Pinpoint the cell where the given text exists, returning its [x, y] midpoint coordinate. 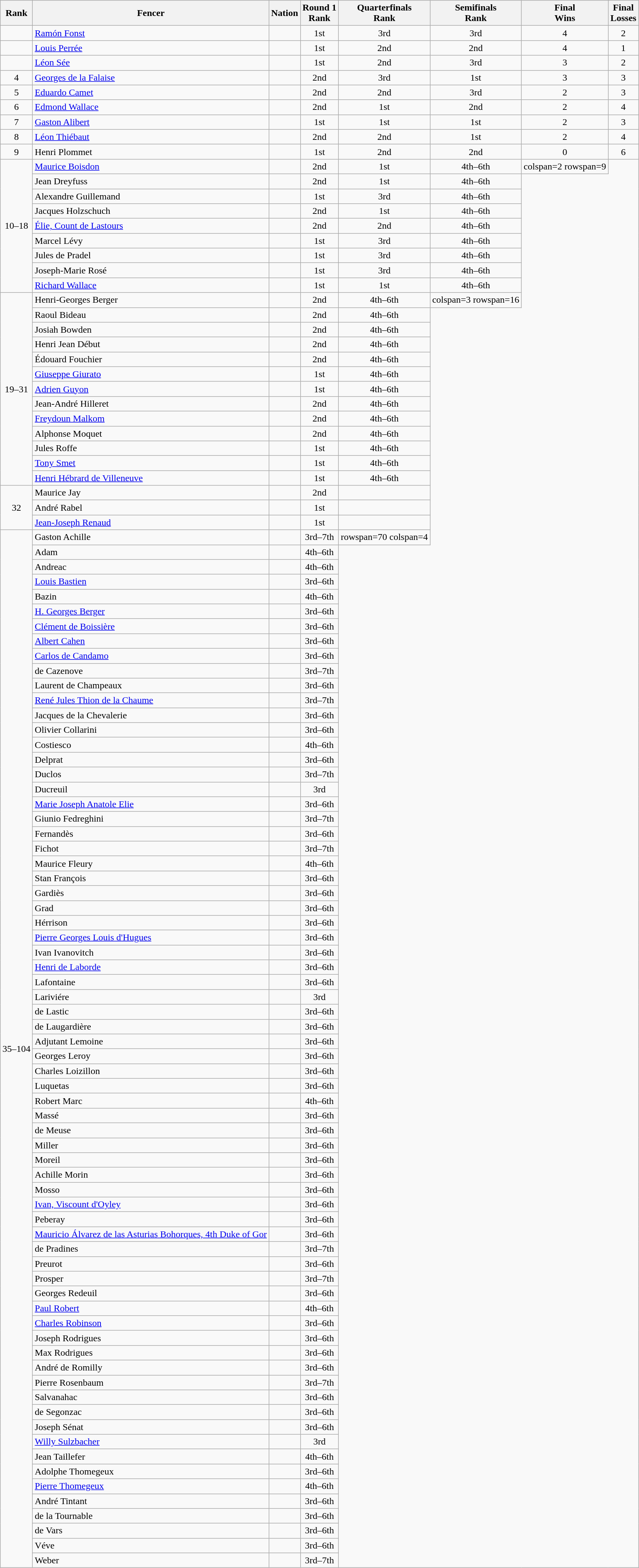
Jean-André Hilleret [151, 404]
Gaston Achille [151, 537]
Miller [151, 1145]
9 [16, 152]
Josiah Bowden [151, 330]
Véve [151, 1545]
Jules Roffe [151, 448]
Fichot [151, 848]
Henri Jean Début [151, 344]
Maurice Jay [151, 493]
Gardiès [151, 893]
Raoul Bideau [151, 315]
Joseph-Marie Rosé [151, 270]
Weber [151, 1560]
Freydoun Malkom [151, 418]
Bazin [151, 596]
Olivier Collarini [151, 730]
Prosper [151, 1279]
8 [16, 137]
Fencer [151, 13]
Adolphe Thomegeux [151, 1471]
Marie Joseph Anatole Elie [151, 804]
Edmond Wallace [151, 107]
SemifinalsRank [476, 13]
FinalWins [565, 13]
Élie, Count de Lastours [151, 226]
Laurent de Champeaux [151, 686]
Massé [151, 1115]
7 [16, 122]
Lariviére [151, 997]
de Meuse [151, 1130]
Charles Loizillon [151, 1071]
Round 1Rank [319, 13]
FinalLosses [623, 13]
Rank [16, 13]
de Laugardière [151, 1027]
Giunio Fedreghini [151, 819]
Peberay [151, 1219]
Adam [151, 552]
Richard Wallace [151, 285]
Georges de la Falaise [151, 78]
Preurot [151, 1264]
de Vars [151, 1531]
Henri-Georges Berger [151, 300]
colspan=2 rowspan=9 [565, 166]
Stan François [151, 878]
H. Georges Berger [151, 611]
Jacques Holzschuch [151, 211]
André Rabel [151, 508]
Willy Sulzbacher [151, 1442]
Moreil [151, 1160]
Mauricio Álvarez de las Asturias Bohorques, 4th Duke of Gor [151, 1234]
Jean Dreyfuss [151, 181]
Maurice Fleury [151, 863]
Eduardo Camet [151, 92]
Lafontaine [151, 982]
Ducreuil [151, 789]
Joseph Rodrigues [151, 1338]
Georges Leroy [151, 1056]
Louis Bastien [151, 582]
Max Rodrigues [151, 1353]
Giuseppe Giurato [151, 374]
Mosso [151, 1190]
Louis Perrée [151, 48]
Ramón Fonst [151, 33]
de Pradines [151, 1249]
Pierre Rosenbaum [151, 1383]
Adrien Guyon [151, 389]
Henri de Laborde [151, 967]
Costiesco [151, 745]
Gaston Alibert [151, 122]
colspan=3 rowspan=16 [476, 300]
10–18 [16, 226]
Salvanahac [151, 1397]
Jules de Pradel [151, 256]
Jean-Joseph Renaud [151, 522]
Maurice Boisdon [151, 166]
Alphonse Moquet [151, 434]
Nation [285, 13]
35–104 [16, 1049]
Tony Smet [151, 463]
Hérrison [151, 923]
QuarterfinalsRank [385, 13]
Luquetas [151, 1086]
Jacques de la Chevalerie [151, 715]
Achille Morin [151, 1175]
Henri Plommet [151, 152]
0 [565, 152]
Jean Taillefer [151, 1457]
19–31 [16, 389]
5 [16, 92]
André Tintant [151, 1501]
Édouard Fouchier [151, 359]
Pierre Georges Louis d'Hugues [151, 938]
André de Romilly [151, 1367]
Andreac [151, 567]
Grad [151, 908]
Ivan, Viscount d'Oyley [151, 1205]
de Segonzac [151, 1412]
Léon Thiébaut [151, 137]
1 [623, 48]
Léon Sée [151, 63]
Clément de Boissière [151, 626]
rowspan=70 colspan=4 [385, 537]
de Lastic [151, 1012]
Duclos [151, 774]
Adjutant Lemoine [151, 1041]
Delprat [151, 760]
Alexandre Guillemand [151, 196]
René Jules Thion de la Chaume [151, 700]
Paul Robert [151, 1308]
Albert Cahen [151, 641]
Fernandès [151, 834]
Georges Redeuil [151, 1293]
Carlos de Candamo [151, 656]
Charles Robinson [151, 1323]
Pierre Thomegeux [151, 1486]
Marcel Lévy [151, 241]
de la Tournable [151, 1516]
32 [16, 508]
Joseph Sénat [151, 1427]
Henri Hébrard de Villeneuve [151, 478]
Robert Marc [151, 1101]
Ivan Ivanovitch [151, 952]
de Cazenove [151, 670]
